Detect which cell encompasses the target text, then output its [X, Y] center coordinate. 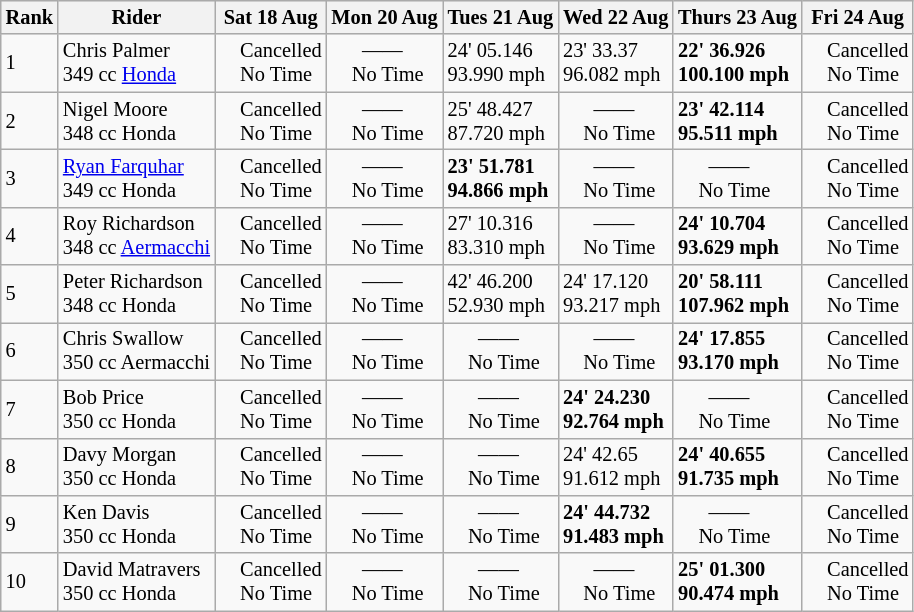
23' 33.37 96.082 mph [616, 63]
Rank [30, 17]
Rider [136, 17]
10 [30, 582]
Peter Richardson 348 cc Honda [136, 294]
8 [30, 467]
Fri 24 Aug [858, 17]
42' 46.200 52.930 mph [500, 294]
24' 42.65 91.612 mph [616, 467]
24' 17.855 93.170 mph [738, 351]
Mon 20 Aug [384, 17]
Ryan Farquhar 349 cc Honda [136, 178]
Sat 18 Aug [271, 17]
7 [30, 409]
Ken Davis 350 cc Honda [136, 524]
25' 01.300 90.474 mph [738, 582]
2 [30, 121]
24' 17.120 93.217 mph [616, 294]
Chris Swallow 350 cc Aermacchi [136, 351]
4 [30, 236]
24' 40.655 91.735 mph [738, 467]
Nigel Moore 348 cc Honda [136, 121]
9 [30, 524]
Davy Morgan 350 cc Honda [136, 467]
23' 42.114 95.511 mph [738, 121]
20' 58.111 107.962 mph [738, 294]
David Matravers 350 cc Honda [136, 582]
Chris Palmer 349 cc Honda [136, 63]
24' 05.146 93.990 mph [500, 63]
5 [30, 294]
Tues 21 Aug [500, 17]
22' 36.926 100.100 mph [738, 63]
Wed 22 Aug [616, 17]
27' 10.316 83.310 mph [500, 236]
6 [30, 351]
24' 44.732 91.483 mph [616, 524]
24' 10.704 93.629 mph [738, 236]
Thurs 23 Aug [738, 17]
24' 24.230 92.764 mph [616, 409]
25' 48.427 87.720 mph [500, 121]
1 [30, 63]
23' 51.781 94.866 mph [500, 178]
Roy Richardson 348 cc Aermacchi [136, 236]
3 [30, 178]
Bob Price 350 cc Honda [136, 409]
